Determine the [x, y] coordinate at the center of the cell enclosing the given text.  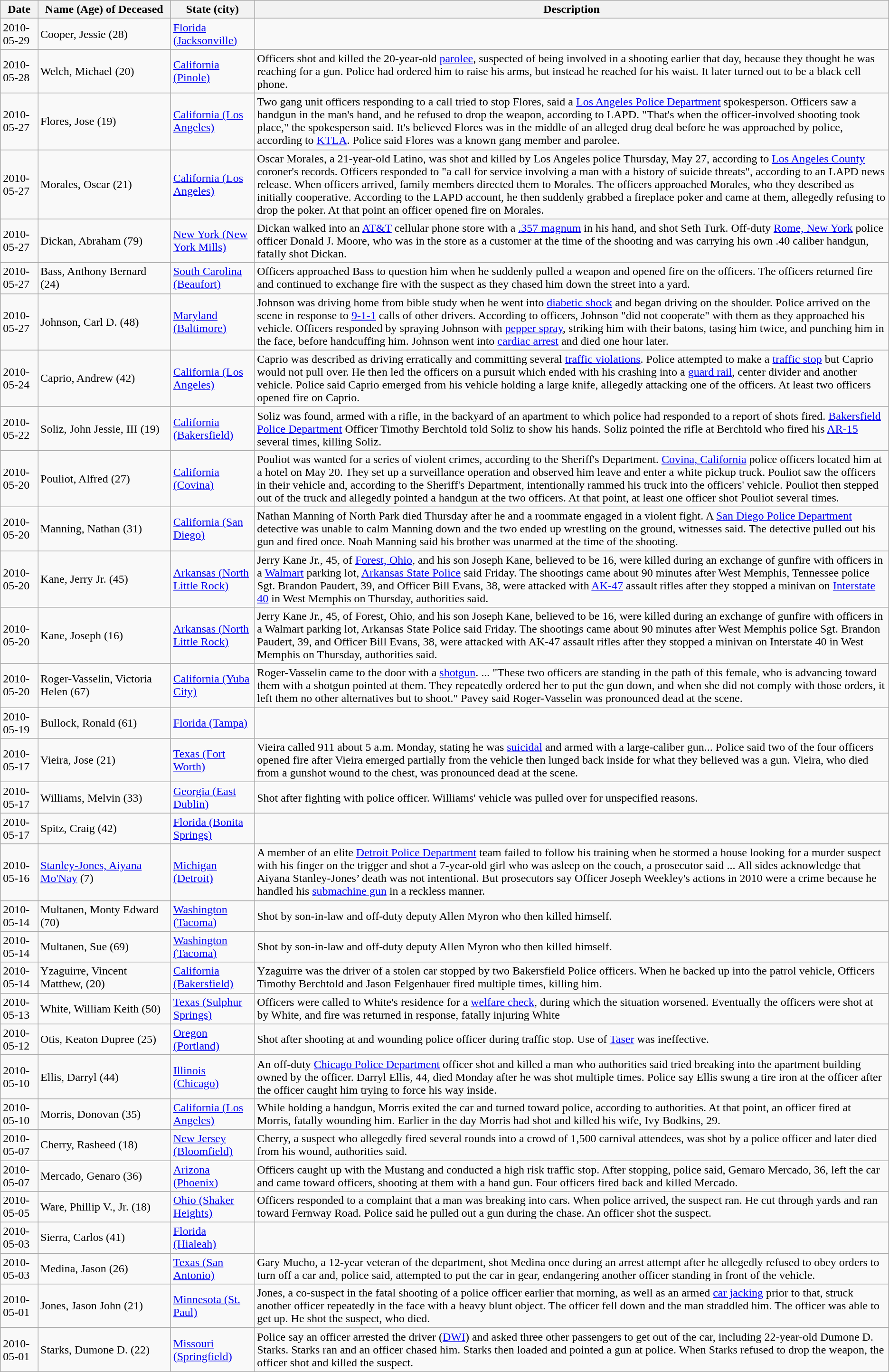
Roger-Vasselin, Victoria Helen (67) [104, 686]
Texas (Sulphur Springs) [213, 1009]
Multanen, Monty Edward (70) [104, 916]
Name (Age) of Deceased [104, 9]
Texas (San Antonio) [213, 1269]
Pouliot, Alfred (27) [104, 479]
Johnson, Carl D. (48) [104, 322]
Multanen, Sue (69) [104, 947]
Cooper, Jessie (28) [104, 34]
Stanley-Jones, Aiyana Mo'Nay (7) [104, 872]
2010-05-05 [19, 1207]
Description [572, 9]
Starks, Dumone D. (22) [104, 1350]
Morris, Donovan (35) [104, 1114]
California (Yuba City) [213, 686]
2010-05-12 [19, 1039]
2010-05-13 [19, 1009]
Ware, Phillip V., Jr. (18) [104, 1207]
Florida (Bonita Springs) [213, 828]
Medina, Jason (26) [104, 1269]
Dickan, Abraham (79) [104, 241]
Florida (Hialeah) [213, 1238]
2010-05-22 [19, 428]
Spitz, Craig (42) [104, 828]
Bullock, Ronald (61) [104, 723]
Florida (Jacksonville) [213, 34]
Sierra, Carlos (41) [104, 1238]
California (San Diego) [213, 529]
Welch, Michael (20) [104, 71]
Maryland (Baltimore) [213, 322]
Kane, Jerry Jr. (45) [104, 579]
Otis, Keaton Dupree (25) [104, 1039]
Ellis, Darryl (44) [104, 1077]
Georgia (East Dublin) [213, 798]
2010-05-24 [19, 378]
Manning, Nathan (31) [104, 529]
California (Pinole) [213, 71]
Florida (Tampa) [213, 723]
New York (New York Mills) [213, 241]
White, William Keith (50) [104, 1009]
New Jersey (Bloomfield) [213, 1145]
Michigan (Detroit) [213, 872]
Bass, Anthony Bernard (24) [104, 278]
Oregon (Portland) [213, 1039]
Morales, Oscar (21) [104, 184]
State (city) [213, 9]
Cherry, Rasheed (18) [104, 1145]
South Carolina (Beaufort) [213, 278]
Shot after fighting with police officer. Williams' vehicle was pulled over for unspecified reasons. [572, 798]
Minnesota (St. Paul) [213, 1306]
Missouri (Springfield) [213, 1350]
Arizona (Phoenix) [213, 1176]
Texas (Fort Worth) [213, 760]
Flores, Jose (19) [104, 122]
Kane, Joseph (16) [104, 635]
2010-05-16 [19, 872]
Shot after shooting at and wounding police officer during traffic stop. Use of Taser was ineffective. [572, 1039]
Yzaguirre, Vincent Matthew, (20) [104, 977]
2010-05-28 [19, 71]
Caprio, Andrew (42) [104, 378]
Williams, Melvin (33) [104, 798]
Illinois (Chicago) [213, 1077]
California (Covina) [213, 479]
Ohio (Shaker Heights) [213, 1207]
2010-05-19 [19, 723]
2010-05-29 [19, 34]
Soliz, John Jessie, III (19) [104, 428]
Date [19, 9]
Vieira, Jose (21) [104, 760]
Jones, Jason John (21) [104, 1306]
Mercado, Genaro (36) [104, 1176]
